Provide the [X, Y] coordinate of the cell's center where the given text is located.  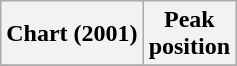
Chart (2001) [72, 34]
Peakposition [189, 34]
